Detect which cell encompasses the target text, then output its [X, Y] center coordinate. 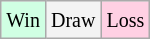
Win [24, 20]
Draw [72, 20]
Loss [126, 20]
